Search for the cell housing the specified text and yield its [x, y] center coordinate. 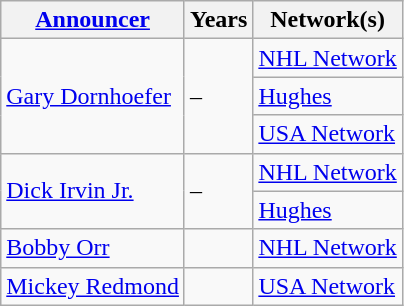
Announcer [93, 20]
Network(s) [328, 20]
Dick Irvin Jr. [93, 191]
Bobby Orr [93, 248]
Gary Dornhoefer [93, 96]
Mickey Redmond [93, 286]
Years [218, 20]
